Identify which cell holds the provided text, then report its [x, y] central coordinate. 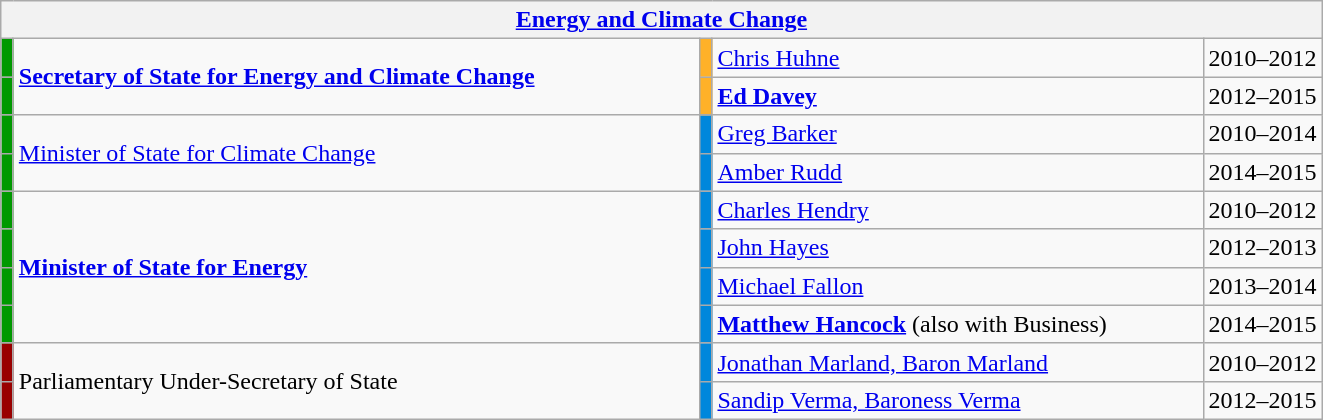
Charles Hendry [958, 210]
John Hayes [958, 248]
Jonathan Marland, Baron Marland [958, 362]
Minister of State for Energy [356, 267]
Ed Davey [958, 96]
Matthew Hancock (also with Business) [958, 324]
2012–2013 [1262, 248]
Greg Barker [958, 134]
Minister of State for Climate Change [356, 153]
2010–2014 [1262, 134]
2013–2014 [1262, 286]
Chris Huhne [958, 58]
Amber Rudd [958, 172]
Secretary of State for Energy and Climate Change [356, 77]
Sandip Verma, Baroness Verma [958, 400]
Michael Fallon [958, 286]
Energy and Climate Change [662, 20]
Parliamentary Under-Secretary of State [356, 381]
